Return the [x, y] coordinate for the center point of the cell that contains the specified text.  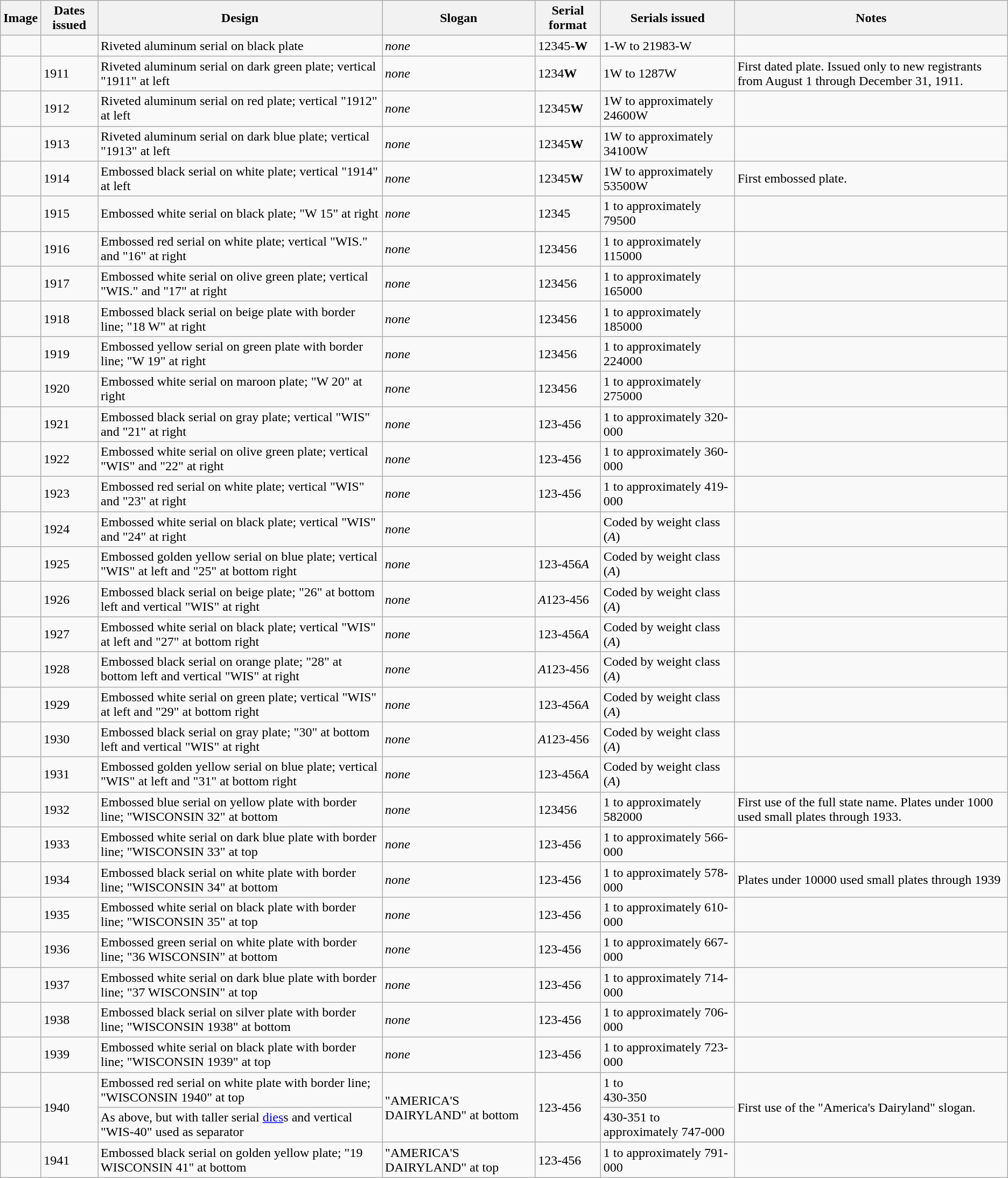
1 to approximately 79500 [668, 213]
Embossed white serial on black plate; "W 15" at right [240, 213]
"AMERICA'S DAIRYLAND" at top [459, 1160]
1 to approximately 115000 [668, 249]
Embossed black serial on beige plate with border line; "18 W" at right [240, 319]
1918 [69, 319]
1916 [69, 249]
As above, but with taller serial diess and vertical "WIS-40" used as separator [240, 1125]
1921 [69, 423]
1934 [69, 879]
Embossed black serial on beige plate; "26" at bottom left and vertical "WIS" at right [240, 599]
12345-W [568, 46]
12345 [568, 213]
Design [240, 18]
1 to approximately 791-000 [668, 1160]
Embossed white serial on olive green plate; vertical "WIS." and "17" at right [240, 283]
1931 [69, 775]
1924 [69, 529]
Riveted aluminum serial on red plate; vertical "1912" at left [240, 109]
1 to approximately 419-000 [668, 494]
Serial format [568, 18]
Embossed black serial on gray plate; vertical "WIS" and "21" at right [240, 423]
Embossed white serial on dark blue plate with border line; "37 WISCONSIN" at top [240, 985]
1 to approximately 714-000 [668, 985]
1 to430-350 [668, 1090]
Riveted aluminum serial on black plate [240, 46]
Riveted aluminum serial on dark blue plate; vertical "1913" at left [240, 143]
1933 [69, 845]
1 to approximately 360-000 [668, 459]
1911 [69, 73]
1925 [69, 564]
1W to approximately 24600W [668, 109]
Embossed white serial on maroon plate; "W 20" at right [240, 389]
Image [20, 18]
Embossed red serial on white plate; vertical "WIS." and "16" at right [240, 249]
1919 [69, 353]
Embossed black serial on silver plate with border line; "WISCONSIN 1938" at bottom [240, 1020]
1 to approximately 723-000 [668, 1055]
1915 [69, 213]
Embossed white serial on dark blue plate with border line; "WISCONSIN 33" at top [240, 845]
Embossed black serial on golden yellow plate; "19 WISCONSIN 41" at bottom [240, 1160]
Serials issued [668, 18]
Slogan [459, 18]
1 to approximately 582000 [668, 809]
Embossed white serial on green plate; vertical "WIS" at left and "29" at bottom right [240, 705]
1 to approximately 610-000 [668, 915]
1 to approximately 320-000 [668, 423]
1W to 1287W [668, 73]
1912 [69, 109]
1930 [69, 739]
1 to approximately 224000 [668, 353]
1927 [69, 635]
Embossed white serial on black plate with border line; "WISCONSIN 35" at top [240, 915]
1935 [69, 915]
Embossed yellow serial on green plate with border line; "W 19" at right [240, 353]
Embossed golden yellow serial on blue plate; vertical "WIS" at left and "25" at bottom right [240, 564]
1917 [69, 283]
1234W [568, 73]
1 to approximately 706-000 [668, 1020]
Dates issued [69, 18]
1 to approximately 667-000 [668, 949]
1 to approximately 566-000 [668, 845]
430-351 to approximately 747-000 [668, 1125]
Embossed black serial on orange plate; "28" at bottom left and vertical "WIS" at right [240, 669]
1922 [69, 459]
1 to approximately 185000 [668, 319]
1913 [69, 143]
"AMERICA'S DAIRYLAND" at bottom [459, 1107]
First embossed plate. [871, 179]
1941 [69, 1160]
Embossed black serial on gray plate; "30" at bottom left and vertical "WIS" at right [240, 739]
1939 [69, 1055]
1928 [69, 669]
Embossed green serial on white plate with border line; "36 WISCONSIN" at bottom [240, 949]
Embossed black serial on white plate; vertical "1914" at left [240, 179]
1936 [69, 949]
1 to approximately 165000 [668, 283]
1923 [69, 494]
Plates under 10000 used small plates through 1939 [871, 879]
1W to approximately 53500W [668, 179]
Riveted aluminum serial on dark green plate; vertical "1911" at left [240, 73]
1 to approximately 275000 [668, 389]
1926 [69, 599]
First dated plate. Issued only to new registrants from August 1 through December 31, 1911. [871, 73]
1W to approximately 34100W [668, 143]
Embossed golden yellow serial on blue plate; vertical "WIS" at left and "31" at bottom right [240, 775]
Notes [871, 18]
Embossed black serial on white plate with border line; "WISCONSIN 34" at bottom [240, 879]
1929 [69, 705]
First use of the "America's Dairyland" slogan. [871, 1107]
1914 [69, 179]
1 to approximately 578-000 [668, 879]
Embossed blue serial on yellow plate with border line; "WISCONSIN 32" at bottom [240, 809]
1920 [69, 389]
1938 [69, 1020]
Embossed red serial on white plate; vertical "WIS" and "23" at right [240, 494]
1932 [69, 809]
1-W to 21983-W [668, 46]
Embossed white serial on black plate; vertical "WIS" at left and "27" at bottom right [240, 635]
Embossed white serial on black plate with border line; "WISCONSIN 1939" at top [240, 1055]
Embossed red serial on white plate with border line; "WISCONSIN 1940" at top [240, 1090]
Embossed white serial on olive green plate; vertical "WIS" and "22" at right [240, 459]
1940 [69, 1107]
Embossed white serial on black plate; vertical "WIS" and "24" at right [240, 529]
First use of the full state name. Plates under 1000 used small plates through 1933. [871, 809]
1937 [69, 985]
